Return (X, Y) of the center of cell containing provided text 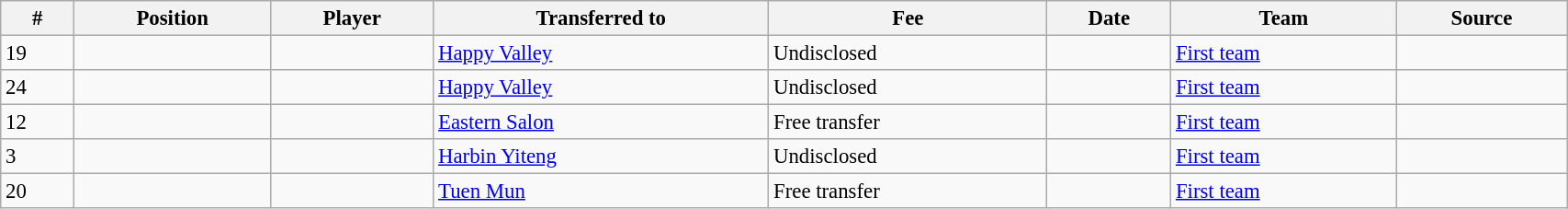
Team (1284, 18)
Source (1481, 18)
19 (38, 53)
12 (38, 122)
3 (38, 157)
Eastern Salon (601, 122)
Fee (908, 18)
# (38, 18)
Transferred to (601, 18)
24 (38, 87)
Harbin Yiteng (601, 157)
20 (38, 192)
Date (1110, 18)
Tuen Mun (601, 192)
Player (353, 18)
Position (173, 18)
